Return the (X, Y) coordinate for the center point of the cell that contains the specified text.  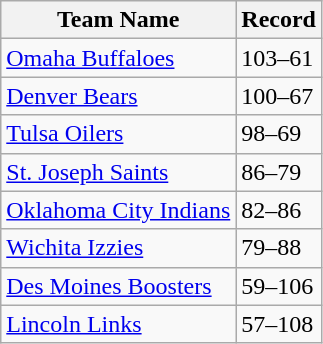
Denver Bears (118, 96)
St. Joseph Saints (118, 172)
Team Name (118, 20)
82–86 (279, 210)
86–79 (279, 172)
79–88 (279, 248)
100–67 (279, 96)
Wichita Izzies (118, 248)
Lincoln Links (118, 324)
Record (279, 20)
103–61 (279, 58)
Des Moines Boosters (118, 286)
Omaha Buffaloes (118, 58)
Tulsa Oilers (118, 134)
Oklahoma City Indians (118, 210)
59–106 (279, 286)
57–108 (279, 324)
98–69 (279, 134)
